For the text-containing cell, return its midpoint in [X, Y] coordinate format. 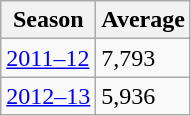
2012–13 [48, 96]
Season [48, 20]
5,936 [144, 96]
7,793 [144, 58]
2011–12 [48, 58]
Average [144, 20]
